Search for the cell housing the specified text and yield its (X, Y) center coordinate. 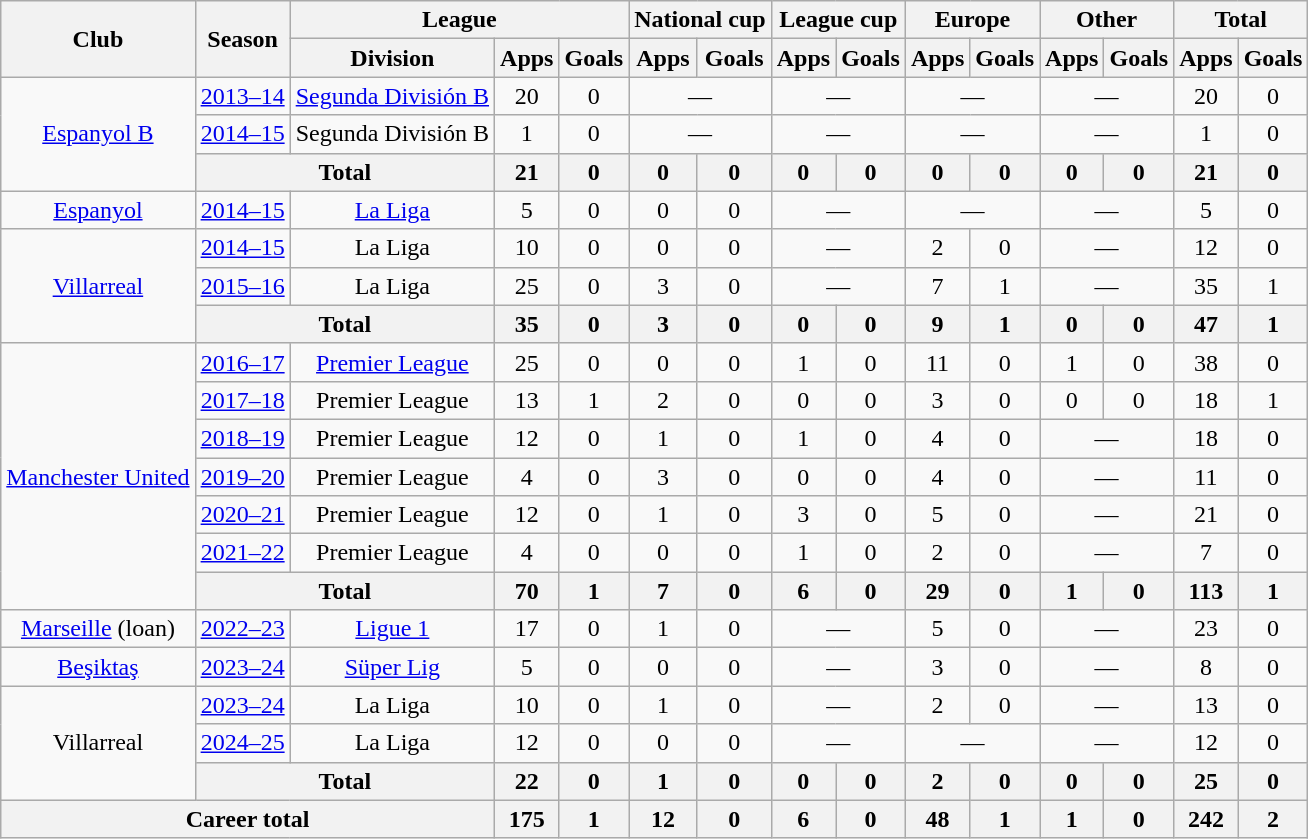
2016–17 (242, 362)
2019–20 (242, 477)
2021–22 (242, 553)
2013–14 (242, 96)
2024–25 (242, 743)
Süper Lig (392, 667)
2017–18 (242, 400)
8 (1206, 667)
2018–19 (242, 438)
Season (242, 39)
Espanyol (98, 210)
70 (527, 591)
Espanyol B (98, 134)
9 (937, 324)
Career total (248, 819)
47 (1206, 324)
22 (527, 781)
Ligue 1 (392, 629)
League cup (838, 20)
National cup (700, 20)
Other (1107, 20)
Division (392, 58)
Beşiktaş (98, 667)
Manchester United (98, 476)
Club (98, 39)
League (460, 20)
113 (1206, 591)
48 (937, 819)
29 (937, 591)
2022–23 (242, 629)
2020–21 (242, 515)
17 (527, 629)
2015–16 (242, 286)
175 (527, 819)
242 (1206, 819)
23 (1206, 629)
38 (1206, 362)
Europe (972, 20)
Marseille (loan) (98, 629)
